From the cell containing the given text, extract its center point as (x, y) coordinate. 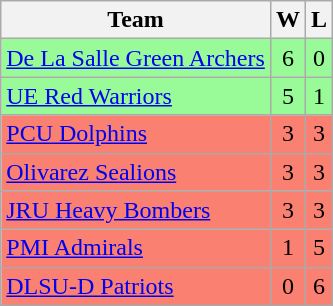
Olivarez Sealions (136, 172)
PCU Dolphins (136, 134)
JRU Heavy Bombers (136, 210)
UE Red Warriors (136, 96)
PMI Admirals (136, 248)
Team (136, 20)
W (288, 20)
DLSU-D Patriots (136, 286)
De La Salle Green Archers (136, 58)
L (318, 20)
